Pinpoint the cell where the given text exists, returning its (X, Y) midpoint coordinate. 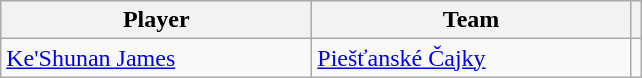
Player (156, 20)
Team (472, 20)
Piešťanské Čajky (472, 58)
Ke'Shunan James (156, 58)
